Return [X, Y] of the center of cell containing provided text 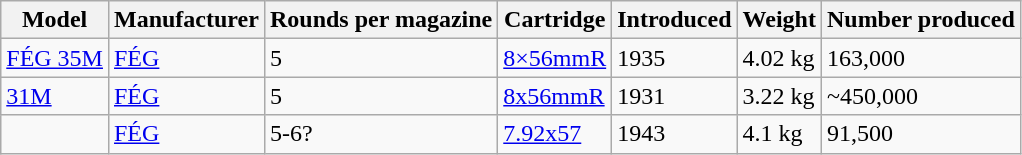
91,500 [920, 134]
31M [55, 96]
Cartridge [555, 20]
7.92x57 [555, 134]
4.1 kg [779, 134]
Number produced [920, 20]
8x56mmR [555, 96]
4.02 kg [779, 58]
Weight [779, 20]
5-6? [380, 134]
FÉG 35M [55, 58]
8×56mmR [555, 58]
163,000 [920, 58]
3.22 kg [779, 96]
Introduced [674, 20]
Manufacturer [186, 20]
1943 [674, 134]
Model [55, 20]
1931 [674, 96]
Rounds per magazine [380, 20]
1935 [674, 58]
~450,000 [920, 96]
